Locate the cell with the specified text and output its [x, y] center coordinate. 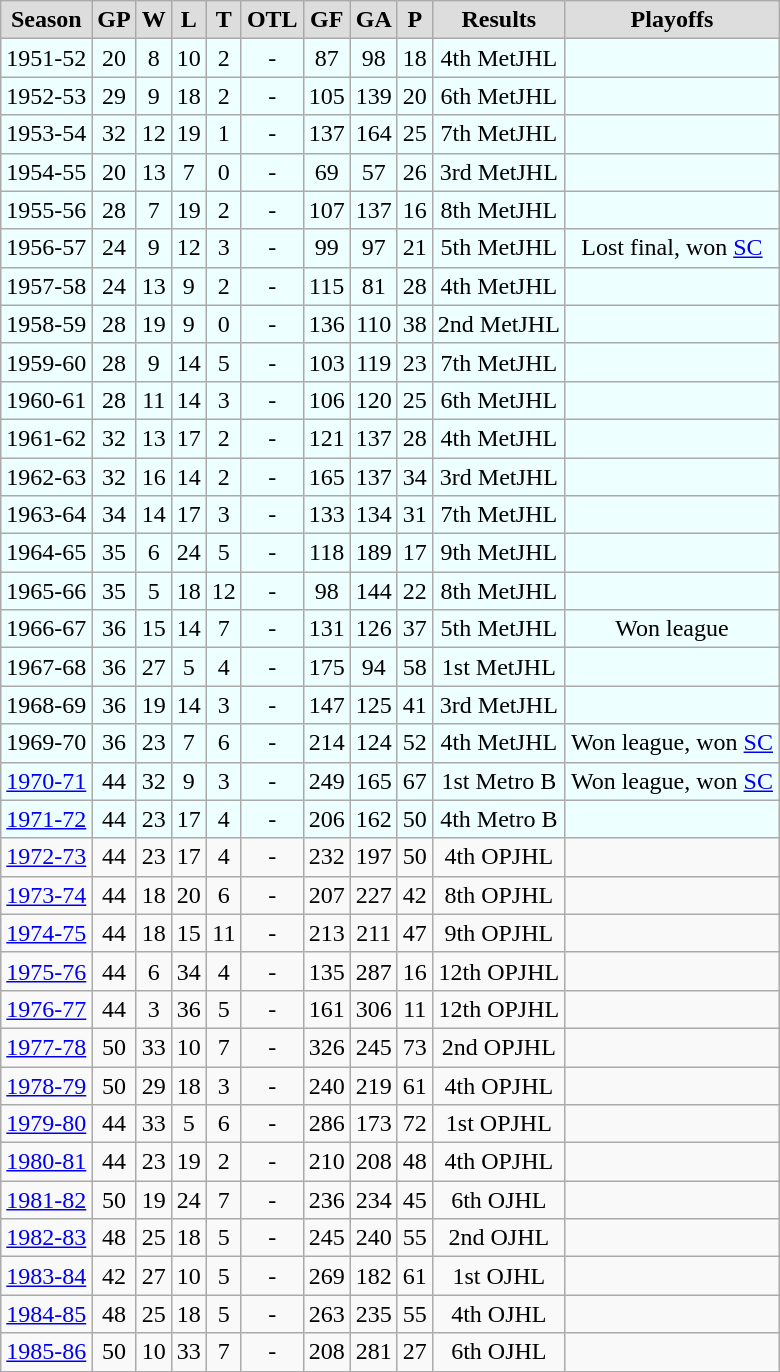
1964-65 [46, 553]
4th Metro B [498, 819]
281 [374, 1352]
269 [326, 1276]
37 [414, 629]
Season [46, 20]
162 [374, 819]
136 [326, 324]
206 [326, 819]
236 [326, 1200]
1963-64 [46, 515]
8th OPJHL [498, 895]
73 [414, 1047]
286 [326, 1124]
126 [374, 629]
106 [326, 400]
1958-59 [46, 324]
W [154, 20]
Won league [672, 629]
124 [374, 743]
1953-54 [46, 134]
1982-83 [46, 1238]
1983-84 [46, 1276]
L [188, 20]
Playoffs [672, 20]
1984-85 [46, 1314]
1979-80 [46, 1124]
26 [414, 172]
1970-71 [46, 781]
133 [326, 515]
GA [374, 20]
139 [374, 96]
1977-78 [46, 1047]
99 [326, 248]
47 [414, 933]
22 [414, 591]
134 [374, 515]
306 [374, 1009]
147 [326, 705]
1972-73 [46, 857]
121 [326, 438]
58 [414, 667]
1974-75 [46, 933]
72 [414, 1124]
97 [374, 248]
4th OJHL [498, 1314]
1969-70 [46, 743]
21 [414, 248]
OTL [272, 20]
1956-57 [46, 248]
207 [326, 895]
189 [374, 553]
1978-79 [46, 1085]
1955-56 [46, 210]
1st MetJHL [498, 667]
249 [326, 781]
175 [326, 667]
2nd OPJHL [498, 1047]
1962-63 [46, 477]
69 [326, 172]
1976-77 [46, 1009]
232 [326, 857]
Lost final, won SC [672, 248]
1 [224, 134]
144 [374, 591]
81 [374, 286]
2nd MetJHL [498, 324]
107 [326, 210]
1951-52 [46, 58]
103 [326, 362]
135 [326, 971]
1980-81 [46, 1162]
213 [326, 933]
115 [326, 286]
1952-53 [46, 96]
263 [326, 1314]
211 [374, 933]
131 [326, 629]
57 [374, 172]
182 [374, 1276]
94 [374, 667]
164 [374, 134]
9th OPJHL [498, 933]
1971-72 [46, 819]
210 [326, 1162]
45 [414, 1200]
219 [374, 1085]
1st OPJHL [498, 1124]
41 [414, 705]
67 [414, 781]
1961-62 [46, 438]
1st OJHL [498, 1276]
1967-68 [46, 667]
214 [326, 743]
1973-74 [46, 895]
Results [498, 20]
1981-82 [46, 1200]
118 [326, 553]
119 [374, 362]
GP [114, 20]
125 [374, 705]
31 [414, 515]
234 [374, 1200]
161 [326, 1009]
38 [414, 324]
1st Metro B [498, 781]
120 [374, 400]
1959-60 [46, 362]
287 [374, 971]
1968-69 [46, 705]
2nd OJHL [498, 1238]
1957-58 [46, 286]
T [224, 20]
9th MetJHL [498, 553]
1975-76 [46, 971]
GF [326, 20]
1960-61 [46, 400]
87 [326, 58]
1954-55 [46, 172]
1985-86 [46, 1352]
235 [374, 1314]
1965-66 [46, 591]
P [414, 20]
227 [374, 895]
8 [154, 58]
105 [326, 96]
173 [374, 1124]
197 [374, 857]
326 [326, 1047]
1966-67 [46, 629]
52 [414, 743]
110 [374, 324]
